Pinpoint the cell where the given text exists, returning its [x, y] midpoint coordinate. 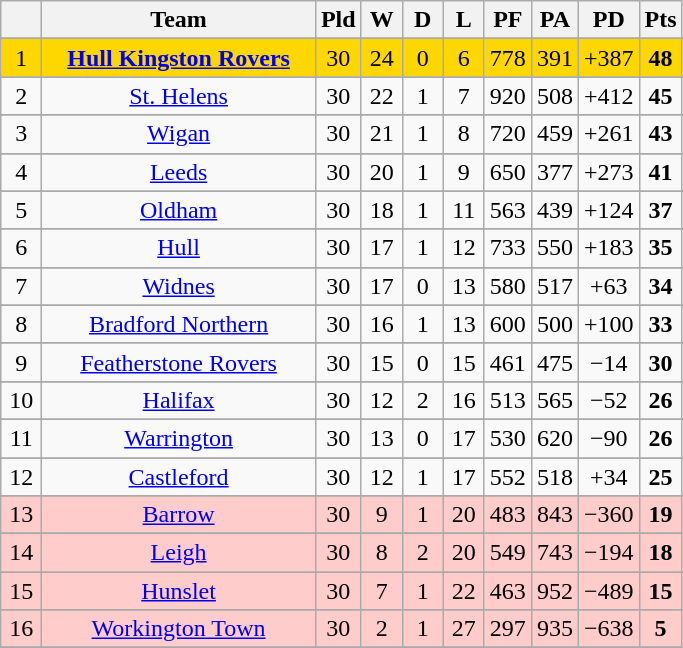
L [464, 20]
+261 [608, 134]
Wigan [179, 134]
508 [554, 96]
+63 [608, 286]
650 [508, 172]
St. Helens [179, 96]
−14 [608, 362]
41 [660, 172]
Workington Town [179, 629]
D [422, 20]
−360 [608, 515]
518 [554, 477]
+412 [608, 96]
600 [508, 324]
Featherstone Rovers [179, 362]
+124 [608, 210]
43 [660, 134]
733 [508, 248]
Castleford [179, 477]
W [382, 20]
Widnes [179, 286]
−52 [608, 400]
391 [554, 58]
33 [660, 324]
920 [508, 96]
743 [554, 553]
Halifax [179, 400]
Pts [660, 20]
552 [508, 477]
35 [660, 248]
580 [508, 286]
500 [554, 324]
14 [22, 553]
297 [508, 629]
25 [660, 477]
34 [660, 286]
Oldham [179, 210]
563 [508, 210]
935 [554, 629]
Team [179, 20]
27 [464, 629]
−194 [608, 553]
4 [22, 172]
565 [554, 400]
475 [554, 362]
19 [660, 515]
10 [22, 400]
45 [660, 96]
+34 [608, 477]
778 [508, 58]
48 [660, 58]
483 [508, 515]
517 [554, 286]
439 [554, 210]
Bradford Northern [179, 324]
PA [554, 20]
3 [22, 134]
Barrow [179, 515]
−90 [608, 438]
843 [554, 515]
549 [508, 553]
Warrington [179, 438]
463 [508, 591]
+273 [608, 172]
−489 [608, 591]
PF [508, 20]
459 [554, 134]
Hunslet [179, 591]
Hull [179, 248]
513 [508, 400]
377 [554, 172]
620 [554, 438]
Leeds [179, 172]
+100 [608, 324]
+183 [608, 248]
24 [382, 58]
952 [554, 591]
530 [508, 438]
550 [554, 248]
21 [382, 134]
+387 [608, 58]
−638 [608, 629]
Pld [338, 20]
37 [660, 210]
Hull Kingston Rovers [179, 58]
Leigh [179, 553]
720 [508, 134]
461 [508, 362]
PD [608, 20]
